Pinpoint the cell where the given text exists, returning its [X, Y] midpoint coordinate. 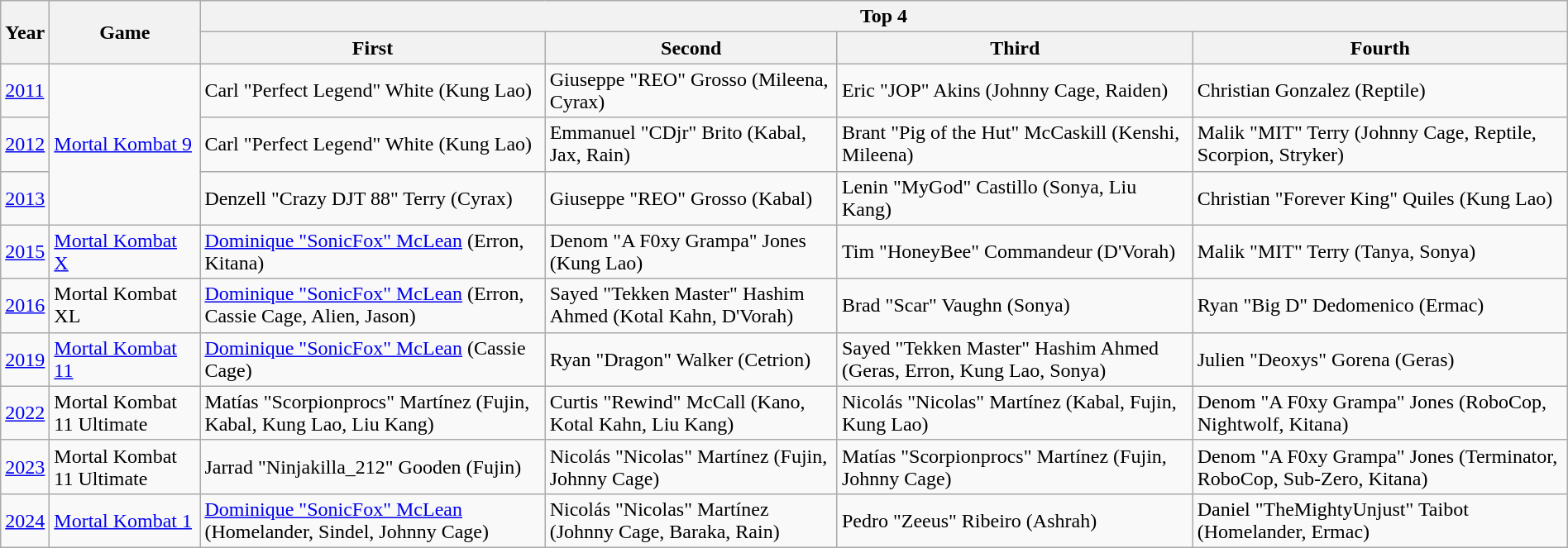
Nicolás "Nicolas" Martínez (Fujin, Johnny Cage) [691, 466]
Matías "Scorpionprocs" Martínez (Fujin, Johnny Cage) [1015, 466]
Denom "A F0xy Grampa" Jones (RoboCop, Nightwolf, Kitana) [1379, 413]
Dominique "SonicFox" McLean (Homelander, Sindel, Johnny Cage) [372, 521]
Nicolás "Nicolas" Martínez (Kabal, Fujin, Kung Lao) [1015, 413]
Christian Gonzalez (Reptile) [1379, 91]
Giuseppe "REO" Grosso (Kabal) [691, 198]
Mortal Kombat XL [125, 306]
Brad "Scar" Vaughn (Sonya) [1015, 306]
2019 [25, 359]
Top 4 [883, 17]
Sayed "Tekken Master" Hashim Ahmed (Kotal Kahn, D'Vorah) [691, 306]
Dominique "SonicFox" McLean (Cassie Cage) [372, 359]
Christian "Forever King" Quiles (Kung Lao) [1379, 198]
Mortal Kombat 11 [125, 359]
2024 [25, 521]
Dominique "SonicFox" McLean (Erron, Kitana) [372, 251]
Denom "A F0xy Grampa" Jones (Terminator, RoboCop, Sub-Zero, Kitana) [1379, 466]
Second [691, 48]
Brant "Pig of the Hut" McCaskill (Kenshi, Mileena) [1015, 144]
Pedro "Zeeus" Ribeiro (Ashrah) [1015, 521]
Game [125, 32]
Curtis "Rewind" McCall (Kano, Kotal Kahn, Liu Kang) [691, 413]
First [372, 48]
2016 [25, 306]
2012 [25, 144]
Nicolás "Nicolas" Martínez (Johnny Cage, Baraka, Rain) [691, 521]
Year [25, 32]
Malik "MIT" Terry (Tanya, Sonya) [1379, 251]
Ryan "Big D" Dedomenico (Ermac) [1379, 306]
Mortal Kombat X [125, 251]
2011 [25, 91]
Julien "Deoxys" Gorena (Geras) [1379, 359]
Jarrad "Ninjakilla_212" Gooden (Fujin) [372, 466]
Denom "A F0xy Grampa" Jones (Kung Lao) [691, 251]
Emmanuel "CDjr" Brito (Kabal, Jax, Rain) [691, 144]
Ryan "Dragon" Walker (Cetrion) [691, 359]
Fourth [1379, 48]
Eric "JOP" Akins (Johnny Cage, Raiden) [1015, 91]
Malik "MIT" Terry (Johnny Cage, Reptile, Scorpion, Stryker) [1379, 144]
2015 [25, 251]
2023 [25, 466]
Daniel "TheMightyUnjust" Taibot (Homelander, Ermac) [1379, 521]
Third [1015, 48]
Mortal Kombat 9 [125, 144]
Dominique "SonicFox" McLean (Erron, Cassie Cage, Alien, Jason) [372, 306]
Matías "Scorpionprocs" Martínez (Fujin, Kabal, Kung Lao, Liu Kang) [372, 413]
2013 [25, 198]
Tim "HoneyBee" Commandeur (D'Vorah) [1015, 251]
Denzell "Crazy DJT 88" Terry (Cyrax) [372, 198]
Sayed "Tekken Master" Hashim Ahmed (Geras, Erron, Kung Lao, Sonya) [1015, 359]
Mortal Kombat 1 [125, 521]
Giuseppe "REO" Grosso (Mileena, Cyrax) [691, 91]
2022 [25, 413]
Lenin "MyGod" Castillo (Sonya, Liu Kang) [1015, 198]
